Pinpoint the cell where the given text exists, returning its (x, y) midpoint coordinate. 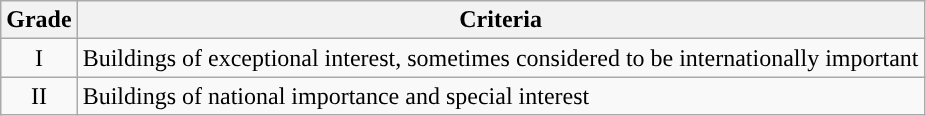
Criteria (500, 20)
Buildings of exceptional interest, sometimes considered to be internationally important (500, 58)
II (39, 96)
I (39, 58)
Grade (39, 20)
Buildings of national importance and special interest (500, 96)
